Provide the (x, y) coordinate of the cell's center where the given text is located.  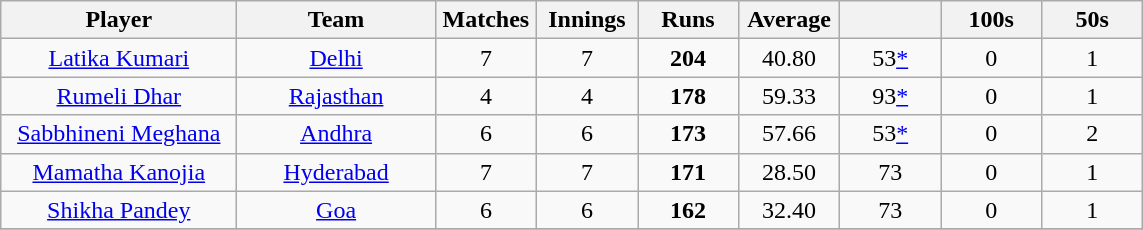
173 (688, 134)
204 (688, 58)
93* (890, 96)
57.66 (790, 134)
171 (688, 172)
50s (1092, 20)
Latika Kumari (119, 58)
Innings (586, 20)
Hyderabad (336, 172)
32.40 (790, 210)
Andhra (336, 134)
100s (992, 20)
Player (119, 20)
Goa (336, 210)
Matches (486, 20)
Mamatha Kanojia (119, 172)
Team (336, 20)
40.80 (790, 58)
Sabbhineni Meghana (119, 134)
59.33 (790, 96)
178 (688, 96)
Shikha Pandey (119, 210)
162 (688, 210)
Average (790, 20)
Delhi (336, 58)
2 (1092, 134)
Rajasthan (336, 96)
Runs (688, 20)
28.50 (790, 172)
Rumeli Dhar (119, 96)
